Capture the cell that displays the provided text and extract its [x, y] central coordinate. 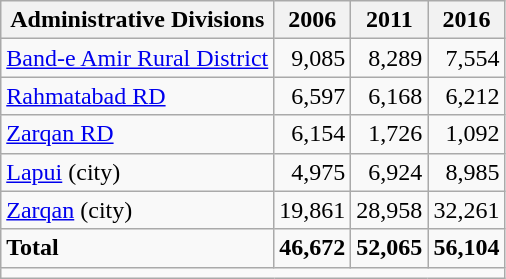
Rahmatabad RD [138, 96]
2016 [466, 20]
Lapui (city) [138, 172]
2006 [312, 20]
6,168 [390, 96]
Administrative Divisions [138, 20]
32,261 [466, 210]
52,065 [390, 248]
1,092 [466, 134]
Zarqan RD [138, 134]
1,726 [390, 134]
8,289 [390, 58]
56,104 [466, 248]
28,958 [390, 210]
46,672 [312, 248]
Zarqan (city) [138, 210]
7,554 [466, 58]
8,985 [466, 172]
Band-e Amir Rural District [138, 58]
19,861 [312, 210]
6,597 [312, 96]
4,975 [312, 172]
Total [138, 248]
6,212 [466, 96]
6,154 [312, 134]
6,924 [390, 172]
9,085 [312, 58]
2011 [390, 20]
